Capture the cell that displays the provided text and extract its (X, Y) central coordinate. 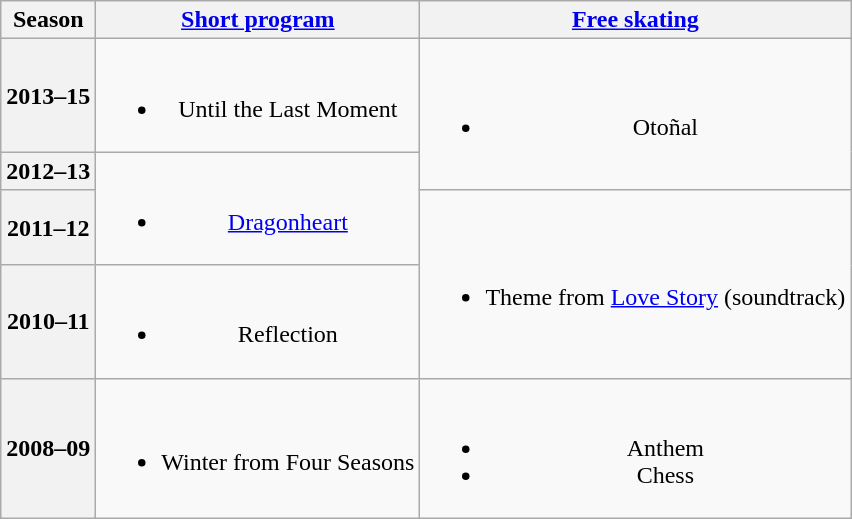
Otoñal (636, 114)
2013–15 (48, 96)
Reflection (258, 322)
Short program (258, 20)
Season (48, 20)
Theme from Love Story (soundtrack) (636, 284)
2010–11 (48, 322)
Until the Last Moment (258, 96)
Anthem Chess (636, 448)
Winter from Four Seasons (258, 448)
2008–09 (48, 448)
2011–12 (48, 228)
2012–13 (48, 171)
Free skating (636, 20)
Dragonheart (258, 208)
